Return [x, y] of the center of cell containing provided text 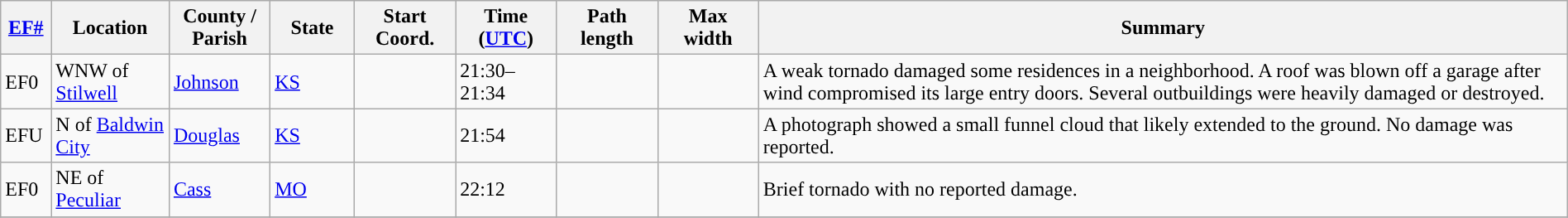
Location [111, 28]
State [313, 28]
County / Parish [219, 28]
22:12 [506, 189]
EFU [26, 136]
21:54 [506, 136]
N of Baldwin City [111, 136]
Cass [219, 189]
A photograph showed a small funnel cloud that likely extended to the ground. No damage was reported. [1163, 136]
EF# [26, 28]
WNW of Stilwell [111, 81]
Path length [607, 28]
Max width [708, 28]
MO [313, 189]
Douglas [219, 136]
Brief tornado with no reported damage. [1163, 189]
NE of Peculiar [111, 189]
Summary [1163, 28]
Johnson [219, 81]
Time (UTC) [506, 28]
21:30–21:34 [506, 81]
Start Coord. [404, 28]
